Identify which cell holds the provided text, then report its [X, Y] central coordinate. 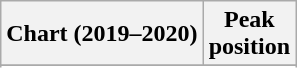
Chart (2019–2020) [102, 34]
Peakposition [249, 34]
